Locate the cell with the specified text and output its (X, Y) center coordinate. 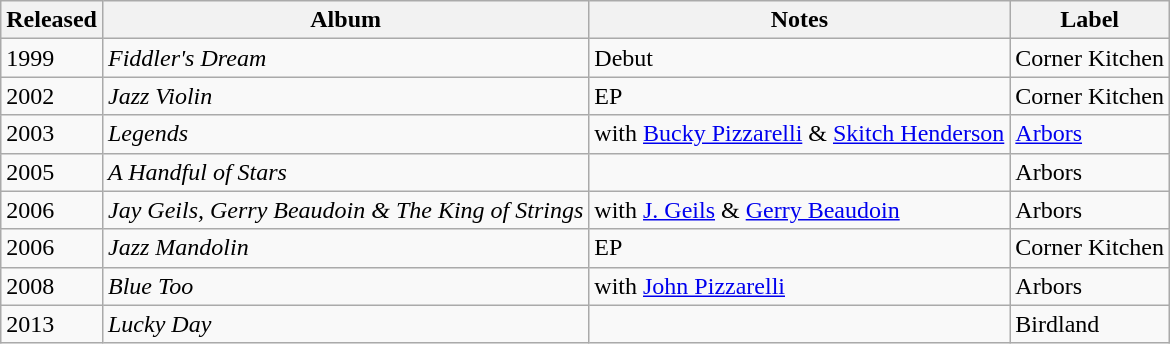
2008 (52, 286)
Released (52, 20)
2005 (52, 172)
with J. Geils & Gerry Beaudoin (800, 210)
Notes (800, 20)
with Bucky Pizzarelli & Skitch Henderson (800, 134)
Debut (800, 58)
1999 (52, 58)
Jazz Violin (345, 96)
Jazz Mandolin (345, 248)
2002 (52, 96)
2003 (52, 134)
with John Pizzarelli (800, 286)
Blue Too (345, 286)
A Handful of Stars (345, 172)
Album (345, 20)
Fiddler's Dream (345, 58)
Legends (345, 134)
Lucky Day (345, 324)
Birdland (1090, 324)
Jay Geils, Gerry Beaudoin & The King of Strings (345, 210)
Label (1090, 20)
2013 (52, 324)
